Return [X, Y] of the center of cell containing provided text 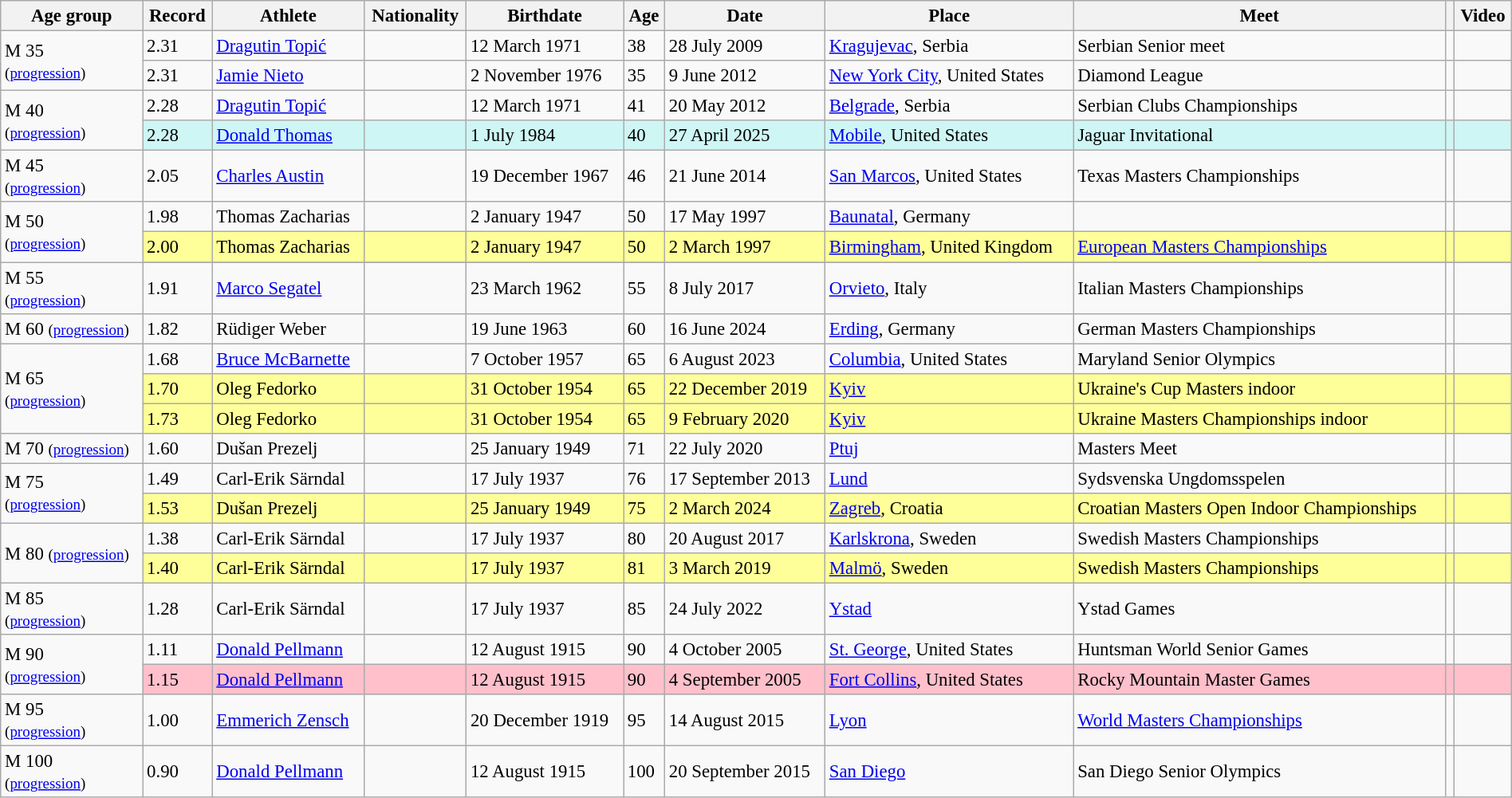
Croatian Masters Open Indoor Championships [1260, 509]
71 [644, 449]
M 40 (progression) [72, 121]
1.73 [177, 419]
Video [1483, 16]
M 65 (progression) [72, 389]
22 December 2019 [745, 388]
1.00 [177, 721]
1.60 [177, 449]
22 July 2020 [745, 449]
Athlete [289, 16]
46 [644, 177]
75 [644, 509]
4 September 2005 [745, 680]
21 June 2014 [745, 177]
Age [644, 16]
Fort Collins, United States [949, 680]
Ukraine Masters Championships indoor [1260, 419]
41 [644, 106]
2 November 1976 [545, 76]
Maryland Senior Olympics [1260, 359]
Serbian Clubs Championships [1260, 106]
Italian Masters Championships [1260, 289]
M 60 (progression) [72, 328]
Meet [1260, 16]
1.53 [177, 509]
Sydsvenska Ungdomsspelen [1260, 478]
Masters Meet [1260, 449]
Malmö, Sweden [949, 568]
Ystad Games [1260, 609]
M 90 (progression) [72, 665]
76 [644, 478]
1.28 [177, 609]
Emmerich Zensch [289, 721]
Date [745, 16]
European Masters Championships [1260, 247]
1.82 [177, 328]
Erding, Germany [949, 328]
1.70 [177, 388]
2.00 [177, 247]
17 May 1997 [745, 218]
0.90 [177, 772]
20 May 2012 [745, 106]
20 December 1919 [545, 721]
1.98 [177, 218]
7 October 1957 [545, 359]
4 October 2005 [745, 650]
World Masters Championships [1260, 721]
San Diego Senior Olympics [1260, 772]
23 March 1962 [545, 289]
M 85 (progression) [72, 609]
9 June 2012 [745, 76]
M 100(progression) [72, 772]
Lyon [949, 721]
19 December 1967 [545, 177]
Donald Thomas [289, 136]
Rüdiger Weber [289, 328]
Texas Masters Championships [1260, 177]
M 95 (progression) [72, 721]
Jaguar Invitational [1260, 136]
Diamond League [1260, 76]
85 [644, 609]
16 June 2024 [745, 328]
Ukraine's Cup Masters indoor [1260, 388]
100 [644, 772]
Mobile, United States [949, 136]
Huntsman World Senior Games [1260, 650]
28 July 2009 [745, 46]
1.68 [177, 359]
1.91 [177, 289]
55 [644, 289]
M 50 (progression) [72, 233]
Birthdate [545, 16]
Ptuj [949, 449]
24 July 2022 [745, 609]
Lund [949, 478]
Charles Austin [289, 177]
Marco Segatel [289, 289]
2 March 2024 [745, 509]
Belgrade, Serbia [949, 106]
20 August 2017 [745, 538]
81 [644, 568]
9 February 2020 [745, 419]
St. George, United States [949, 650]
20 September 2015 [745, 772]
1.49 [177, 478]
1.11 [177, 650]
Orvieto, Italy [949, 289]
6 August 2023 [745, 359]
German Masters Championships [1260, 328]
New York City, United States [949, 76]
Zagreb, Croatia [949, 509]
Columbia, United States [949, 359]
27 April 2025 [745, 136]
1 July 1984 [545, 136]
Birmingham, United Kingdom [949, 247]
8 July 2017 [745, 289]
M 70 (progression) [72, 449]
95 [644, 721]
Jamie Nieto [289, 76]
San Diego [949, 772]
Age group [72, 16]
M 45 (progression) [72, 177]
M 35 (progression) [72, 61]
60 [644, 328]
38 [644, 46]
Serbian Senior meet [1260, 46]
Bruce McBarnette [289, 359]
35 [644, 76]
40 [644, 136]
Record [177, 16]
San Marcos, United States [949, 177]
17 September 2013 [745, 478]
Rocky Mountain Master Games [1260, 680]
19 June 1963 [545, 328]
2 March 1997 [745, 247]
1.40 [177, 568]
80 [644, 538]
M 80 (progression) [72, 553]
Nationality [415, 16]
Kragujevac, Serbia [949, 46]
Karlskrona, Sweden [949, 538]
2.05 [177, 177]
1.38 [177, 538]
3 March 2019 [745, 568]
1.15 [177, 680]
14 August 2015 [745, 721]
Ystad [949, 609]
M 75 (progression) [72, 493]
Baunatal, Germany [949, 218]
Place [949, 16]
M 55 (progression) [72, 289]
